Detect which cell encompasses the target text, then output its (X, Y) center coordinate. 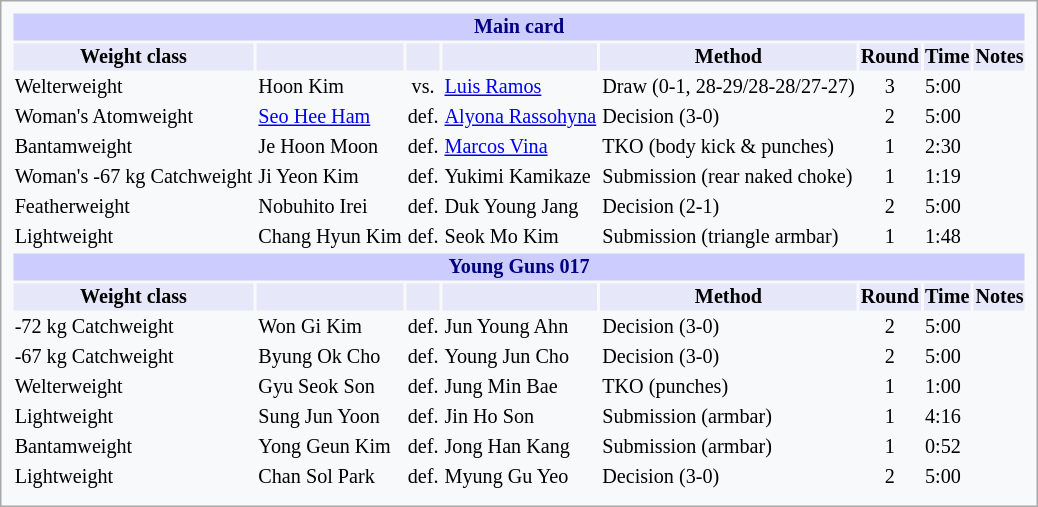
TKO (punches) (728, 386)
-72 kg Catchweight (134, 326)
2:30 (946, 146)
Chang Hyun Kim (330, 236)
1:00 (946, 386)
1:19 (946, 176)
Alyona Rassohyna (520, 116)
Je Hoon Moon (330, 146)
Submission (triangle armbar) (728, 236)
Won Gi Kim (330, 326)
Featherweight (134, 206)
TKO (body kick & punches) (728, 146)
Seok Mo Kim (520, 236)
Main card (519, 26)
Woman's Atomweight (134, 116)
Gyu Seok Son (330, 386)
Yukimi Kamikaze (520, 176)
Yong Geun Kim (330, 446)
Luis Ramos (520, 86)
Young Jun Cho (520, 356)
Hoon Kim (330, 86)
Nobuhito Irei (330, 206)
4:16 (946, 416)
-67 kg Catchweight (134, 356)
Seo Hee Ham (330, 116)
Decision (2-1) (728, 206)
Myung Gu Yeo (520, 476)
Young Guns 017 (519, 266)
3 (890, 86)
vs. (423, 86)
Jin Ho Son (520, 416)
1:48 (946, 236)
Jong Han Kang (520, 446)
Jung Min Bae (520, 386)
Sung Jun Yoon (330, 416)
Jun Young Ahn (520, 326)
Draw (0-1, 28-29/28-28/27-27) (728, 86)
Chan Sol Park (330, 476)
Submission (rear naked choke) (728, 176)
Woman's -67 kg Catchweight (134, 176)
0:52 (946, 446)
Duk Young Jang (520, 206)
Marcos Vina (520, 146)
Ji Yeon Kim (330, 176)
Byung Ok Cho (330, 356)
